For the text-containing cell, return its midpoint in (x, y) coordinate format. 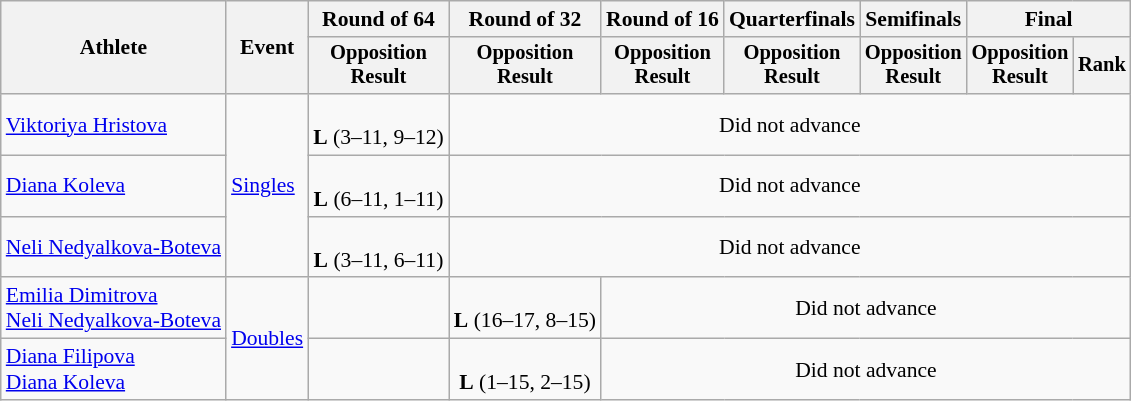
Round of 32 (525, 19)
Round of 64 (378, 19)
L (16–17, 8–15) (525, 308)
Doubles (267, 339)
Final (1049, 19)
Athlete (114, 48)
L (6–11, 1–11) (378, 186)
L (1–15, 2–15) (525, 370)
Semifinals (914, 19)
Event (267, 48)
Singles (267, 186)
Neli Nedyalkova-Boteva (114, 248)
Emilia DimitrovaNeli Nedyalkova-Boteva (114, 308)
L (3–11, 6–11) (378, 248)
Quarterfinals (792, 19)
Viktoriya Hristova (114, 124)
Diana Koleva (114, 186)
L (3–11, 9–12) (378, 124)
Diana FilipovaDiana Koleva (114, 370)
Rank (1102, 66)
Round of 16 (662, 19)
